Output the [x, y] coordinate of the center of the cell containing the given text.  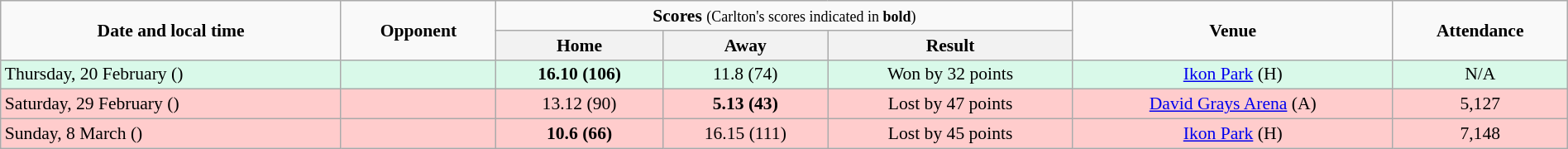
N/A [1480, 74]
16.10 (106) [579, 74]
David Grays Arena (A) [1232, 104]
10.6 (66) [579, 134]
Thursday, 20 February () [171, 74]
Lost by 45 points [950, 134]
Result [950, 46]
Date and local time [171, 30]
Saturday, 29 February () [171, 104]
Away [746, 46]
Scores (Carlton's scores indicated in bold) [784, 16]
Venue [1232, 30]
5,127 [1480, 104]
5.13 (43) [746, 104]
Attendance [1480, 30]
Sunday, 8 March () [171, 134]
16.15 (111) [746, 134]
7,148 [1480, 134]
13.12 (90) [579, 104]
Won by 32 points [950, 74]
Lost by 47 points [950, 104]
11.8 (74) [746, 74]
Home [579, 46]
Opponent [418, 30]
